Find where the given text appears and provide that cell's center as (X, Y) coordinate. 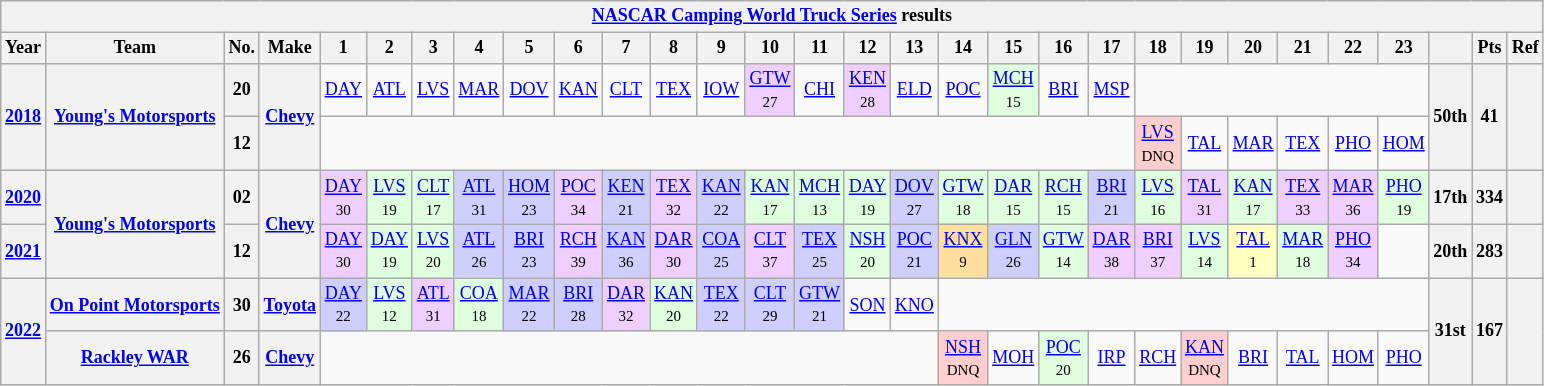
KAN (578, 90)
3 (433, 48)
31st (1450, 332)
14 (963, 48)
BRI28 (578, 305)
MCH13 (820, 197)
2022 (24, 332)
2021 (24, 251)
6 (578, 48)
2020 (24, 197)
On Point Motorsports (134, 305)
TAL1 (1253, 251)
DAY (343, 90)
TEX33 (1303, 197)
TAL31 (1205, 197)
17 (1112, 48)
Year (24, 48)
IRP (1112, 358)
DAR15 (1014, 197)
DOV27 (914, 197)
KNO (914, 305)
KAN20 (674, 305)
MAR22 (530, 305)
CHI (820, 90)
DAY22 (343, 305)
TEX32 (674, 197)
GTW27 (770, 90)
13 (914, 48)
DAR38 (1112, 251)
10 (770, 48)
RCH15 (1064, 197)
RCH (1158, 358)
BRI37 (1158, 251)
LVS12 (389, 305)
TEX22 (721, 305)
15 (1014, 48)
GTW18 (963, 197)
MCH15 (1014, 90)
NSHDNQ (963, 358)
GTW21 (820, 305)
11 (820, 48)
Team (134, 48)
CLT (626, 90)
BRI23 (530, 251)
GLN26 (1014, 251)
POC20 (1064, 358)
KNX9 (963, 251)
No. (242, 48)
DAR32 (626, 305)
2 (389, 48)
TEX25 (820, 251)
KEN28 (867, 90)
Rackley WAR (134, 358)
7 (626, 48)
PHO34 (1354, 251)
Pts (1490, 48)
9 (721, 48)
16 (1064, 48)
2018 (24, 116)
COA25 (721, 251)
MOH (1014, 358)
ELD (914, 90)
20th (1450, 251)
LVSDNQ (1158, 144)
GTW14 (1064, 251)
KAN22 (721, 197)
MAR18 (1303, 251)
ATL26 (479, 251)
50th (1450, 116)
SON (867, 305)
CLT29 (770, 305)
30 (242, 305)
DOV (530, 90)
POC (963, 90)
334 (1490, 197)
1 (343, 48)
LVS14 (1205, 251)
POC21 (914, 251)
02 (242, 197)
5 (530, 48)
MAR36 (1354, 197)
KEN21 (626, 197)
LVS20 (433, 251)
DAR30 (674, 251)
41 (1490, 116)
LVS19 (389, 197)
POC34 (578, 197)
NSH20 (867, 251)
CLT37 (770, 251)
Make (290, 48)
HOM23 (530, 197)
Toyota (290, 305)
Ref (1525, 48)
BRI21 (1112, 197)
17th (1450, 197)
RCH39 (578, 251)
4 (479, 48)
KANDNQ (1205, 358)
COA18 (479, 305)
CLT17 (433, 197)
NASCAR Camping World Truck Series results (772, 16)
18 (1158, 48)
19 (1205, 48)
167 (1490, 332)
LVS (433, 90)
26 (242, 358)
23 (1404, 48)
KAN36 (626, 251)
8 (674, 48)
MSP (1112, 90)
21 (1303, 48)
ATL (389, 90)
283 (1490, 251)
IOW (721, 90)
PHO19 (1404, 197)
LVS16 (1158, 197)
22 (1354, 48)
